Return the (x, y) coordinate for the center point of the cell that contains the specified text.  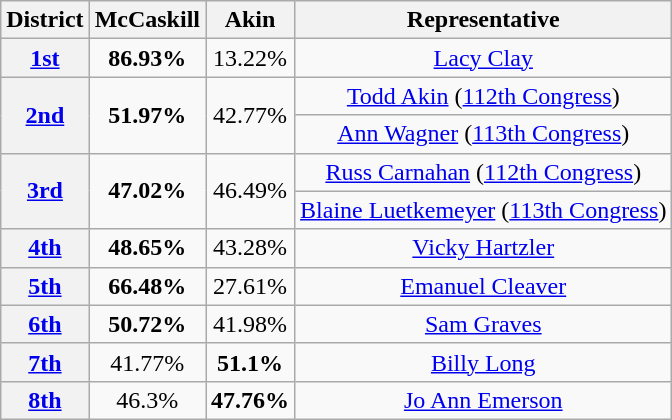
51.1% (250, 362)
46.3% (147, 400)
Ann Wagner (113th Congress) (484, 134)
Billy Long (484, 362)
Lacy Clay (484, 58)
6th (45, 324)
47.76% (250, 400)
51.97% (147, 115)
2nd (45, 115)
3rd (45, 191)
66.48% (147, 286)
Akin (250, 20)
46.49% (250, 191)
8th (45, 400)
District (45, 20)
4th (45, 248)
Emanuel Cleaver (484, 286)
Blaine Luetkemeyer (113th Congress) (484, 210)
7th (45, 362)
Jo Ann Emerson (484, 400)
13.22% (250, 58)
41.98% (250, 324)
27.61% (250, 286)
McCaskill (147, 20)
5th (45, 286)
Todd Akin (112th Congress) (484, 96)
Sam Graves (484, 324)
50.72% (147, 324)
42.77% (250, 115)
Representative (484, 20)
1st (45, 58)
41.77% (147, 362)
86.93% (147, 58)
Russ Carnahan (112th Congress) (484, 172)
43.28% (250, 248)
48.65% (147, 248)
47.02% (147, 191)
Vicky Hartzler (484, 248)
